Capture the cell that displays the provided text and extract its (x, y) central coordinate. 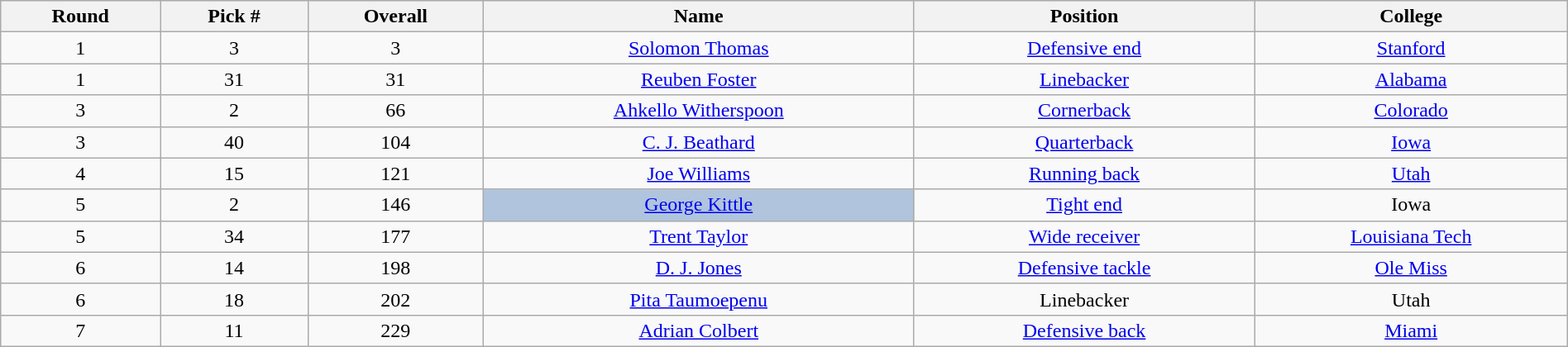
C. J. Beathard (698, 142)
Louisiana Tech (1411, 236)
Ole Miss (1411, 268)
Cornerback (1084, 111)
George Kittle (698, 205)
Pick # (235, 17)
Colorado (1411, 111)
Position (1084, 17)
Defensive end (1084, 48)
18 (235, 299)
Stanford (1411, 48)
Trent Taylor (698, 236)
104 (395, 142)
D. J. Jones (698, 268)
34 (235, 236)
11 (235, 330)
Quarterback (1084, 142)
Alabama (1411, 79)
Joe Williams (698, 173)
College (1411, 17)
Defensive back (1084, 330)
Miami (1411, 330)
Round (81, 17)
121 (395, 173)
15 (235, 173)
4 (81, 173)
Adrian Colbert (698, 330)
Ahkello Witherspoon (698, 111)
Reuben Foster (698, 79)
Overall (395, 17)
40 (235, 142)
198 (395, 268)
Defensive tackle (1084, 268)
Tight end (1084, 205)
229 (395, 330)
Running back (1084, 173)
Pita Taumoepenu (698, 299)
177 (395, 236)
146 (395, 205)
Wide receiver (1084, 236)
7 (81, 330)
Solomon Thomas (698, 48)
14 (235, 268)
Name (698, 17)
66 (395, 111)
202 (395, 299)
